Search for the cell housing the specified text and yield its (x, y) center coordinate. 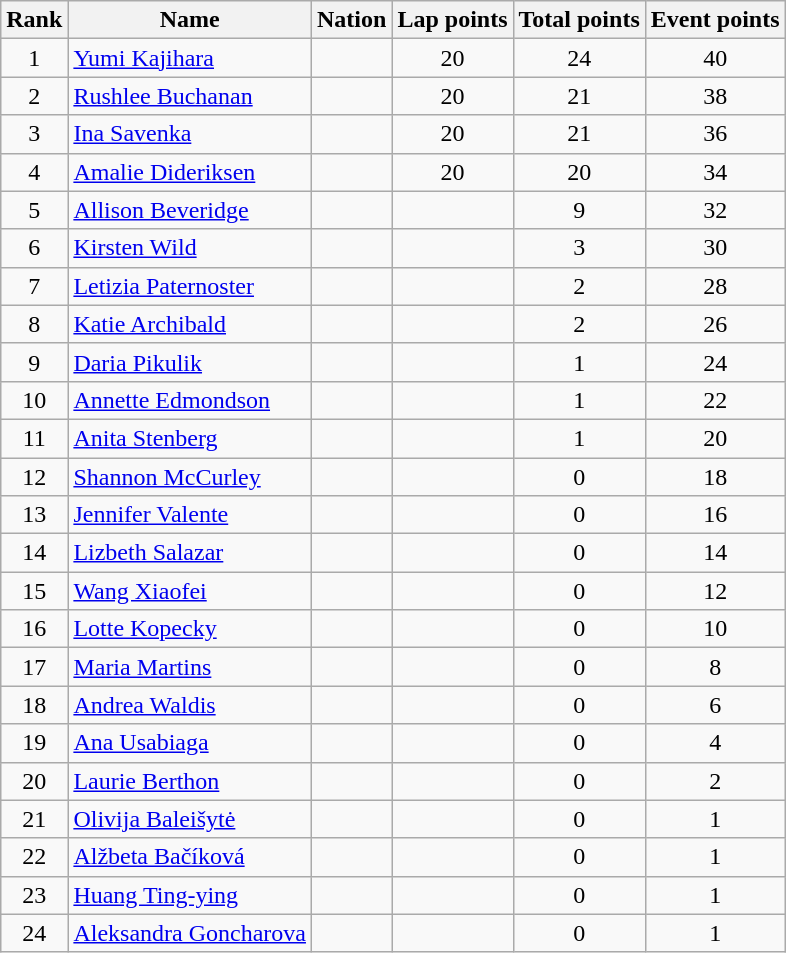
Kirsten Wild (190, 248)
13 (34, 515)
Event points (715, 20)
Huang Ting-ying (190, 895)
Nation (351, 20)
Daria Pikulik (190, 362)
Lap points (452, 20)
Rushlee Buchanan (190, 96)
Anita Stenberg (190, 438)
Shannon McCurley (190, 477)
Olivija Baleišytė (190, 819)
Ana Usabiaga (190, 743)
Letizia Paternoster (190, 286)
17 (34, 667)
23 (34, 895)
34 (715, 172)
Ina Savenka (190, 134)
Maria Martins (190, 667)
Annette Edmondson (190, 400)
26 (715, 324)
Lizbeth Salazar (190, 553)
Rank (34, 20)
Total points (579, 20)
Amalie Dideriksen (190, 172)
38 (715, 96)
Allison Beveridge (190, 210)
32 (715, 210)
15 (34, 591)
Aleksandra Goncharova (190, 933)
40 (715, 58)
Andrea Waldis (190, 705)
30 (715, 248)
Katie Archibald (190, 324)
11 (34, 438)
Jennifer Valente (190, 515)
Lotte Kopecky (190, 629)
Alžbeta Bačíková (190, 857)
Laurie Berthon (190, 781)
Wang Xiaofei (190, 591)
Name (190, 20)
28 (715, 286)
19 (34, 743)
7 (34, 286)
36 (715, 134)
Yumi Kajihara (190, 58)
5 (34, 210)
